For the text-containing cell, return its midpoint in [x, y] coordinate format. 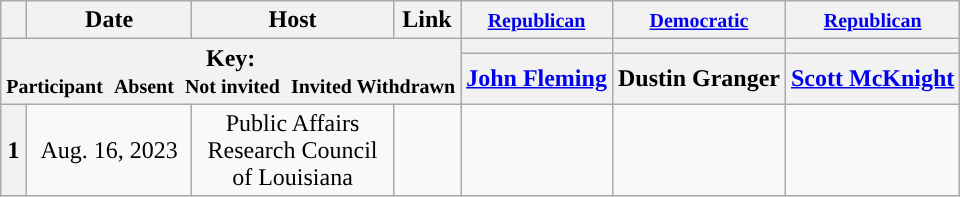
Aug. 16, 2023 [108, 150]
Scott McKnight [872, 78]
Date [108, 20]
1 [14, 150]
Public AffairsResearch Councilof Louisiana [293, 150]
Dustin Granger [698, 78]
Key: Participant Absent Not invited Invited Withdrawn [231, 72]
Democratic [698, 20]
Host [293, 20]
Link [426, 20]
John Fleming [537, 78]
